Output the [x, y] coordinate of the center of the cell containing the given text.  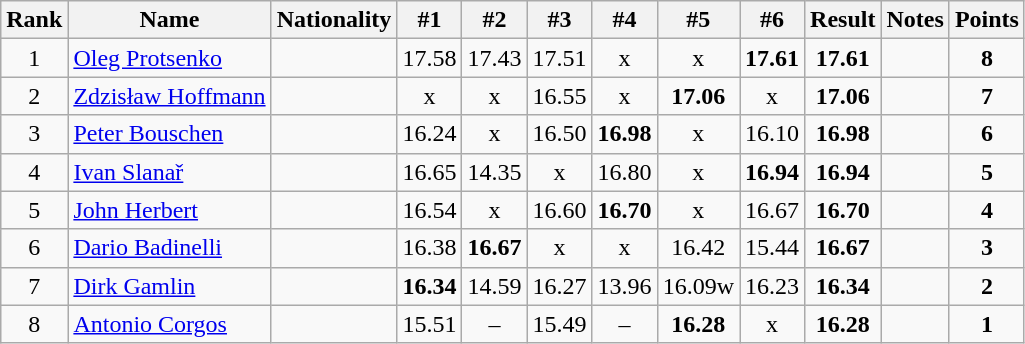
16.42 [698, 248]
15.51 [430, 324]
Rank [34, 20]
16.80 [624, 172]
16.54 [430, 210]
16.23 [772, 286]
17.43 [494, 58]
Dirk Gamlin [170, 286]
16.38 [430, 248]
16.50 [560, 134]
Result [843, 20]
#2 [494, 20]
14.59 [494, 286]
15.44 [772, 248]
13.96 [624, 286]
15.49 [560, 324]
Oleg Protsenko [170, 58]
Notes [915, 20]
Ivan Slanař [170, 172]
Points [986, 20]
#1 [430, 20]
#3 [560, 20]
16.09w [698, 286]
#5 [698, 20]
16.24 [430, 134]
16.27 [560, 286]
14.35 [494, 172]
Dario Badinelli [170, 248]
#6 [772, 20]
16.55 [560, 96]
17.51 [560, 58]
17.58 [430, 58]
Peter Bouschen [170, 134]
16.65 [430, 172]
Nationality [334, 20]
Antonio Corgos [170, 324]
16.10 [772, 134]
#4 [624, 20]
16.60 [560, 210]
Zdzisław Hoffmann [170, 96]
John Herbert [170, 210]
Name [170, 20]
